From the cell containing the given text, extract its center point as (x, y) coordinate. 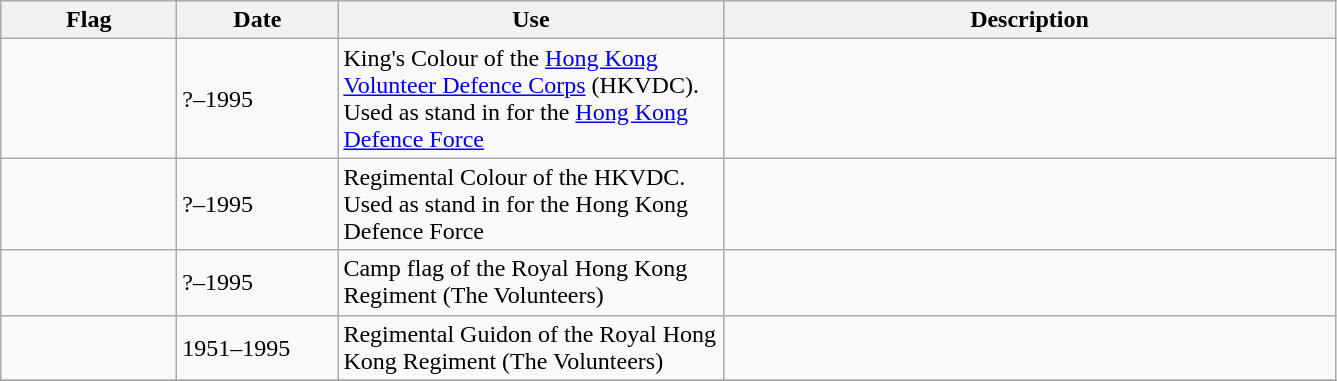
1951–1995 (258, 348)
Regimental Guidon of the Royal Hong Kong Regiment (The Volunteers) (531, 348)
Camp flag of the Royal Hong Kong Regiment (The Volunteers) (531, 282)
Flag (89, 20)
Regimental Colour of the HKVDC. Used as stand in for the Hong Kong Defence Force (531, 204)
King's Colour of the Hong Kong Volunteer Defence Corps (HKVDC). Used as stand in for the Hong Kong Defence Force (531, 98)
Date (258, 20)
Description (1030, 20)
Use (531, 20)
